Extract the (x, y) coordinate from the center of the cell holding the provided text.  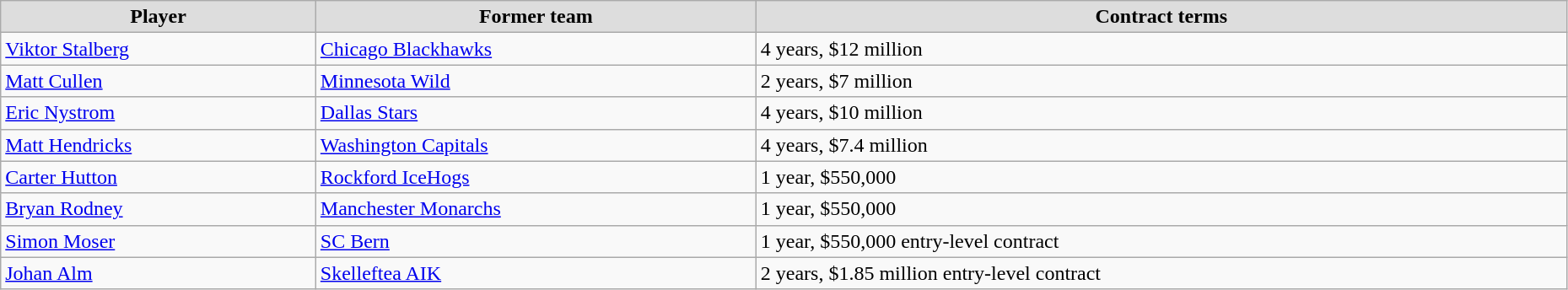
Matt Cullen (159, 81)
4 years, $12 million (1161, 49)
Viktor Stalberg (159, 49)
2 years, $1.85 million entry-level contract (1161, 273)
2 years, $7 million (1161, 81)
Rockford IceHogs (536, 177)
Minnesota Wild (536, 81)
Dallas Stars (536, 113)
Manchester Monarchs (536, 209)
Former team (536, 17)
Chicago Blackhawks (536, 49)
Matt Hendricks (159, 145)
Johan Alm (159, 273)
1 year, $550,000 entry-level contract (1161, 241)
Carter Hutton (159, 177)
Skelleftea AIK (536, 273)
SC Bern (536, 241)
Player (159, 17)
Eric Nystrom (159, 113)
Washington Capitals (536, 145)
Simon Moser (159, 241)
Contract terms (1161, 17)
Bryan Rodney (159, 209)
4 years, $7.4 million (1161, 145)
4 years, $10 million (1161, 113)
